Return the [x, y] coordinate for the center point of the cell that contains the specified text.  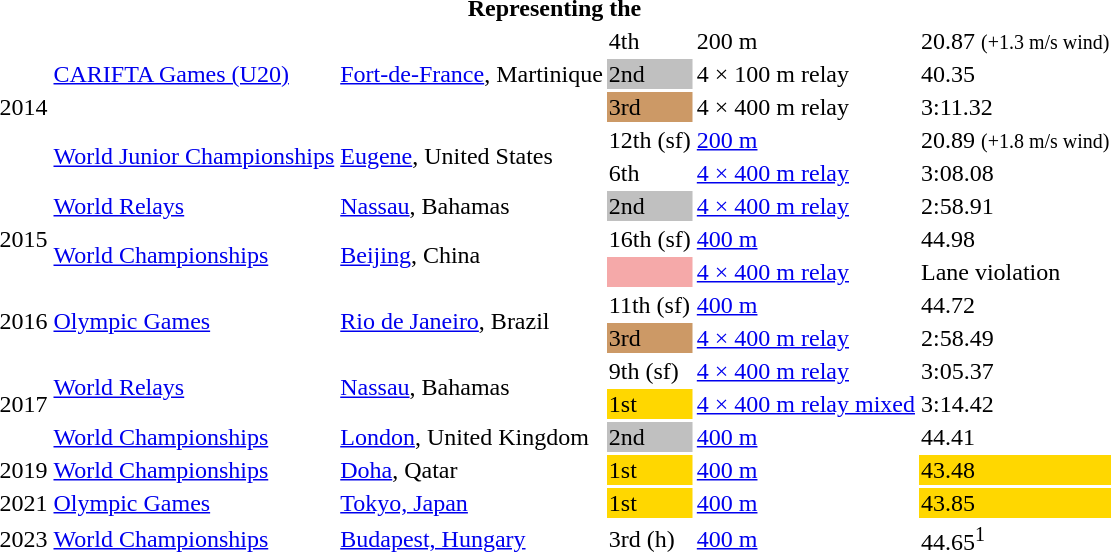
12th (sf) [650, 140]
16th (sf) [650, 239]
2:58.49 [1014, 338]
London, United Kingdom [472, 437]
40.35 [1014, 74]
4th [650, 41]
44.41 [1014, 437]
3:14.42 [1014, 404]
Lane violation [1014, 272]
CARIFTA Games (U20) [194, 74]
4 × 100 m relay [806, 74]
World Junior Championships [194, 156]
Rio de Janeiro, Brazil [472, 322]
3:11.32 [1014, 107]
9th (sf) [650, 371]
4 × 400 m relay mixed [806, 404]
44.72 [1014, 305]
43.85 [1014, 503]
20.87 (+1.3 m/s wind) [1014, 41]
44.98 [1014, 239]
Tokyo, Japan [472, 503]
Doha, Qatar [472, 470]
Fort-de-France, Martinique [472, 74]
Eugene, United States [472, 156]
3:08.08 [1014, 173]
3:05.37 [1014, 371]
6th [650, 173]
20.89 (+1.8 m/s wind) [1014, 140]
11th (sf) [650, 305]
2:58.91 [1014, 206]
Beijing, China [472, 256]
43.48 [1014, 470]
